For the text-containing cell, return its midpoint in [x, y] coordinate format. 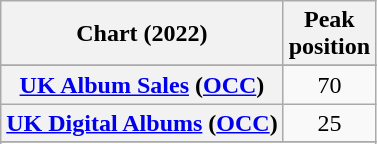
UK Digital Albums (OCC) [142, 123]
70 [329, 85]
Chart (2022) [142, 34]
Peakposition [329, 34]
25 [329, 123]
UK Album Sales (OCC) [142, 85]
